For the text-containing cell, return its midpoint in [x, y] coordinate format. 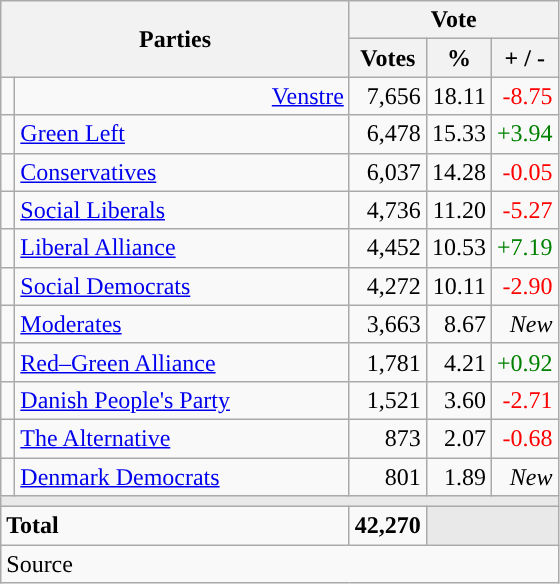
801 [388, 477]
-8.75 [524, 96]
6,037 [388, 172]
3,663 [388, 324]
The Alternative [182, 438]
1,521 [388, 400]
Conservatives [182, 172]
6,478 [388, 134]
3.60 [458, 400]
-0.05 [524, 172]
4,736 [388, 210]
Red–Green Alliance [182, 362]
15.33 [458, 134]
1.89 [458, 477]
Parties [176, 39]
Danish People's Party [182, 400]
% [458, 58]
Social Liberals [182, 210]
-5.27 [524, 210]
+7.19 [524, 248]
+0.92 [524, 362]
42,270 [388, 526]
Liberal Alliance [182, 248]
4.21 [458, 362]
Venstre [182, 96]
Votes [388, 58]
-2.71 [524, 400]
10.53 [458, 248]
11.20 [458, 210]
1,781 [388, 362]
14.28 [458, 172]
18.11 [458, 96]
Source [280, 564]
4,452 [388, 248]
Total [176, 526]
-0.68 [524, 438]
-2.90 [524, 286]
Moderates [182, 324]
7,656 [388, 96]
+ / - [524, 58]
10.11 [458, 286]
2.07 [458, 438]
Vote [454, 20]
Green Left [182, 134]
+3.94 [524, 134]
4,272 [388, 286]
Social Democrats [182, 286]
8.67 [458, 324]
873 [388, 438]
Denmark Democrats [182, 477]
